Capture the cell that displays the provided text and extract its [X, Y] central coordinate. 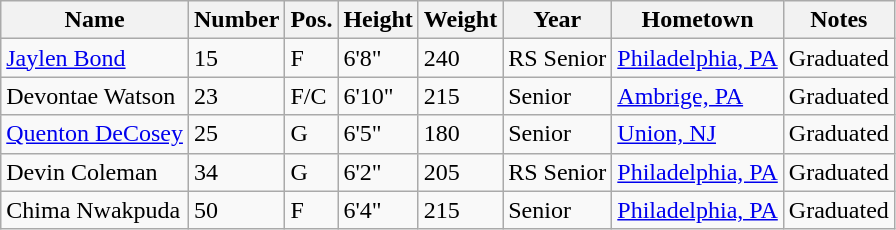
6'5" [378, 134]
6'10" [378, 96]
6'4" [378, 210]
Pos. [312, 20]
240 [460, 58]
Union, NJ [698, 134]
Name [95, 20]
Height [378, 20]
Number [236, 20]
F/C [312, 96]
Jaylen Bond [95, 58]
Ambrige, PA [698, 96]
Weight [460, 20]
Quenton DeCosey [95, 134]
50 [236, 210]
25 [236, 134]
Hometown [698, 20]
Year [558, 20]
Devin Coleman [95, 172]
23 [236, 96]
6'8" [378, 58]
34 [236, 172]
180 [460, 134]
205 [460, 172]
Devontae Watson [95, 96]
15 [236, 58]
Chima Nwakpuda [95, 210]
Notes [838, 20]
6'2" [378, 172]
